Return the [X, Y] coordinate for the center point of the cell that contains the specified text.  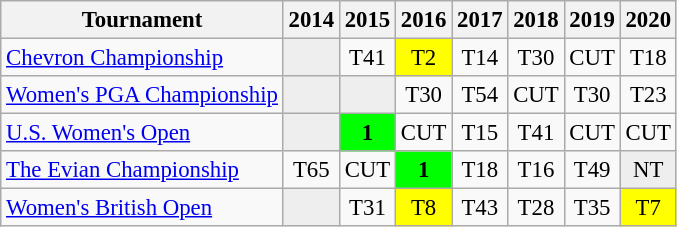
2019 [592, 20]
T65 [311, 170]
T28 [536, 208]
The Evian Championship [142, 170]
U.S. Women's Open [142, 133]
T49 [592, 170]
T7 [648, 208]
T8 [424, 208]
T35 [592, 208]
T14 [480, 58]
T54 [480, 95]
2017 [480, 20]
2014 [311, 20]
2018 [536, 20]
T15 [480, 133]
Women's PGA Championship [142, 95]
Women's British Open [142, 208]
NT [648, 170]
2020 [648, 20]
T2 [424, 58]
T16 [536, 170]
2015 [367, 20]
2016 [424, 20]
T31 [367, 208]
Tournament [142, 20]
T23 [648, 95]
Chevron Championship [142, 58]
T43 [480, 208]
